Find where the given text appears and provide that cell's center as (X, Y) coordinate. 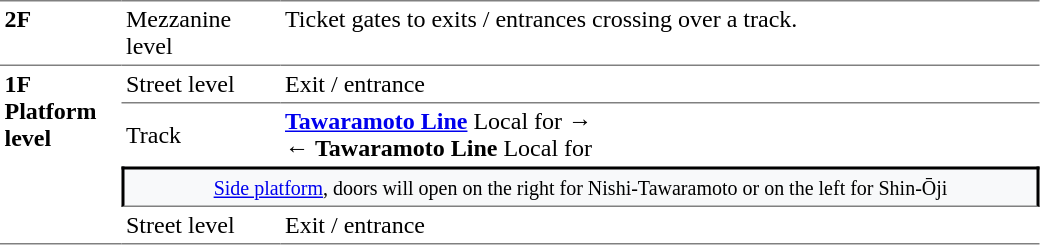
Mezzanine level (202, 32)
Side platform, doors will open on the right for Nishi-Tawaramoto or on the left for Shin-Ōji (581, 186)
1F Platform level (61, 154)
2F (61, 32)
Tawaramoto Line Local for →← Tawaramoto Line Local for (660, 134)
Ticket gates to exits / entrances crossing over a track. (660, 32)
Track (202, 134)
